Return the [x, y] coordinate for the center point of the cell that contains the specified text.  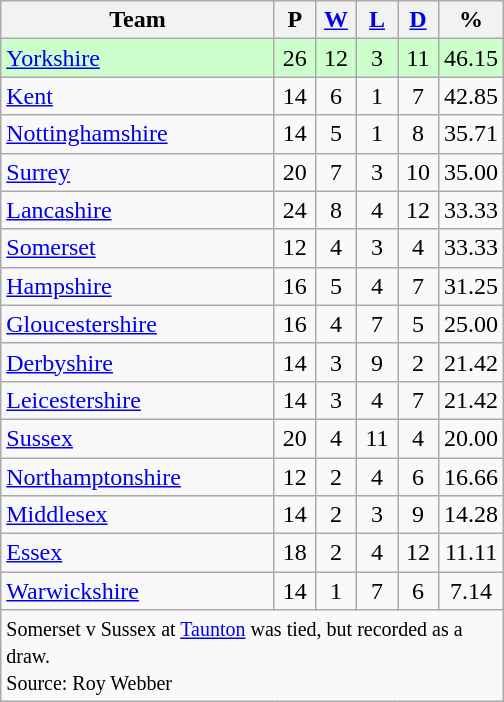
Essex [138, 553]
Lancashire [138, 210]
24 [294, 210]
7.14 [472, 591]
L [376, 20]
10 [418, 172]
D [418, 20]
Hampshire [138, 286]
Somerset v Sussex at Taunton was tied, but recorded as a draw.Source: Roy Webber [252, 656]
Derbyshire [138, 362]
Kent [138, 96]
35.71 [472, 134]
20.00 [472, 438]
% [472, 20]
Team [138, 20]
11.11 [472, 553]
W [336, 20]
Northamptonshire [138, 477]
42.85 [472, 96]
Nottinghamshire [138, 134]
Somerset [138, 248]
18 [294, 553]
14.28 [472, 515]
Surrey [138, 172]
16.66 [472, 477]
26 [294, 58]
25.00 [472, 324]
P [294, 20]
Leicestershire [138, 400]
Gloucestershire [138, 324]
Warwickshire [138, 591]
35.00 [472, 172]
Yorkshire [138, 58]
Middlesex [138, 515]
31.25 [472, 286]
46.15 [472, 58]
Sussex [138, 438]
